Output the (X, Y) coordinate of the center of the cell containing the given text.  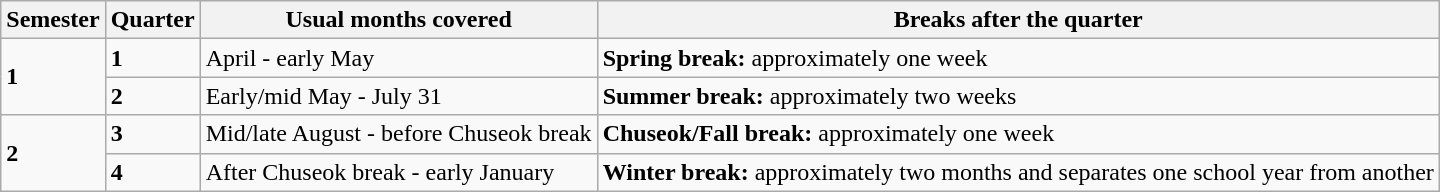
4 (152, 172)
Quarter (152, 20)
Mid/late August - before Chuseok break (398, 134)
Chuseok/Fall break: approximately one week (1018, 134)
After Chuseok break - early January (398, 172)
Breaks after the quarter (1018, 20)
Summer break: approximately two weeks (1018, 96)
Spring break: approximately one week (1018, 58)
Usual months covered (398, 20)
April - early May (398, 58)
Early/mid May - July 31 (398, 96)
Winter break: approximately two months and separates one school year from another (1018, 172)
Semester (53, 20)
3 (152, 134)
